Pinpoint the cell where the given text exists, returning its [x, y] midpoint coordinate. 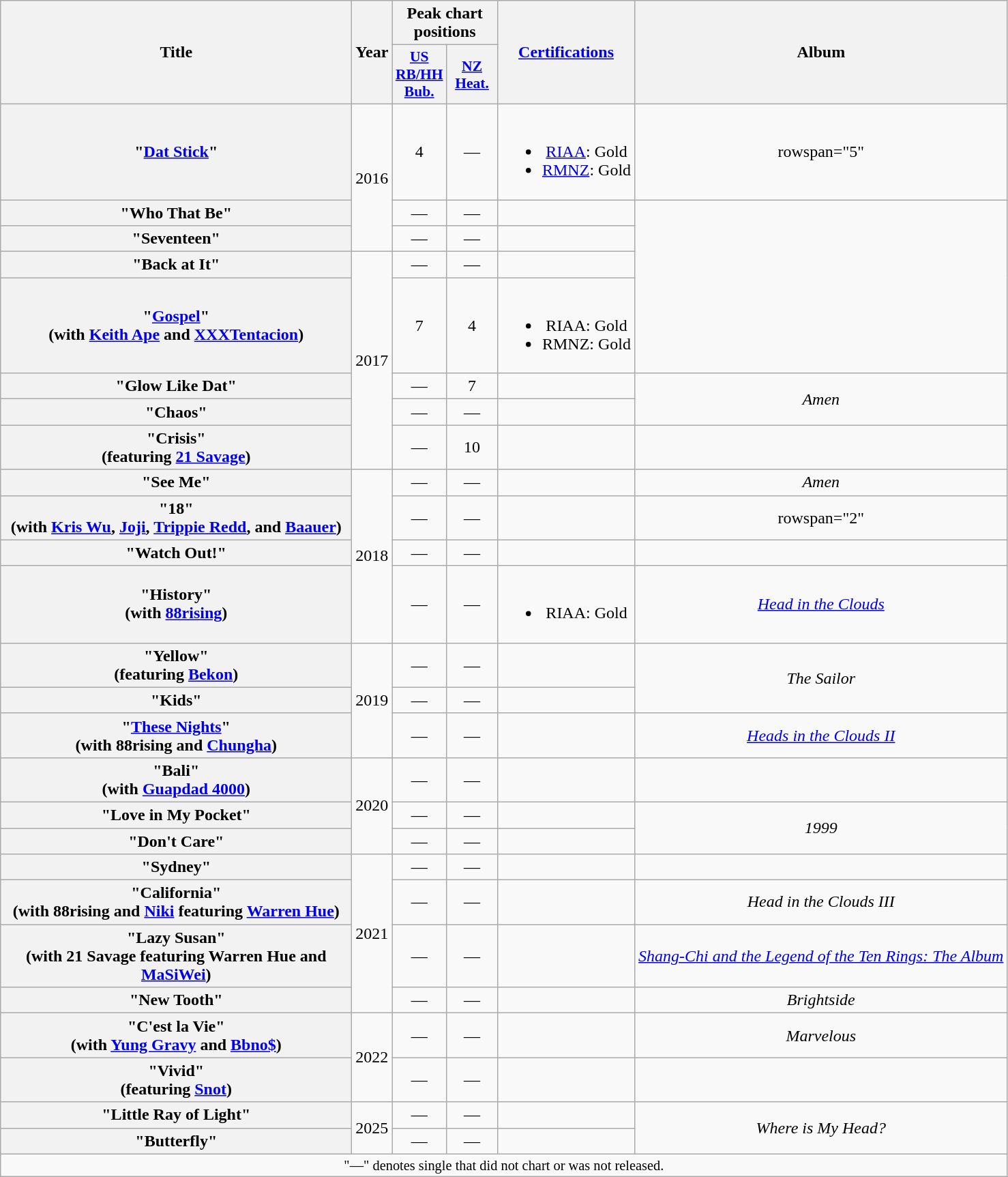
"Crisis"(featuring 21 Savage) [176, 448]
Shang-Chi and the Legend of the Ten Rings: The Album [821, 956]
NZ Heat. [472, 75]
Where is My Head? [821, 1128]
"18"(with Kris Wu, Joji, Trippie Redd, and Baauer) [176, 517]
RIAA: Gold [566, 605]
Heads in the Clouds II [821, 736]
Title [176, 53]
2025 [372, 1128]
Brightside [821, 1000]
Marvelous [821, 1036]
"California"(with 88rising and Niki featuring Warren Hue) [176, 902]
2017 [372, 360]
rowspan="2" [821, 517]
Head in the Clouds III [821, 902]
"Little Ray of Light" [176, 1115]
2021 [372, 933]
"Chaos" [176, 412]
"Vivid"(featuring Snot) [176, 1079]
2018 [372, 556]
Peak chart positions [445, 23]
rowspan="5" [821, 151]
"Watch Out!" [176, 553]
"Lazy Susan"(with 21 Savage featuring Warren Hue and MaSiWei) [176, 956]
"Bali"(with Guapdad 4000) [176, 779]
2022 [372, 1058]
Album [821, 53]
"Back at It" [176, 265]
Year [372, 53]
"Kids" [176, 700]
"—" denotes single that did not chart or was not released. [504, 1165]
"Sydney" [176, 867]
"Who That Be" [176, 212]
"Don't Care" [176, 841]
"See Me" [176, 482]
"History"(with 88rising) [176, 605]
Head in the Clouds [821, 605]
"Yellow"(featuring Bekon) [176, 665]
USRB/HHBub. [419, 75]
"C'est la Vie"(with Yung Gravy and Bbno$) [176, 1036]
2020 [372, 805]
"Butterfly" [176, 1141]
"Gospel"(with Keith Ape and XXXTentacion) [176, 325]
"These Nights"(with 88rising and Chungha) [176, 736]
The Sailor [821, 678]
"Seventeen" [176, 239]
2019 [372, 700]
"Love in My Pocket" [176, 815]
"New Tooth" [176, 1000]
"Dat Stick" [176, 151]
"Glow Like Dat" [176, 386]
Certifications [566, 53]
1999 [821, 828]
10 [472, 448]
2016 [372, 177]
